Determine the [x, y] coordinate at the center of the cell enclosing the given text.  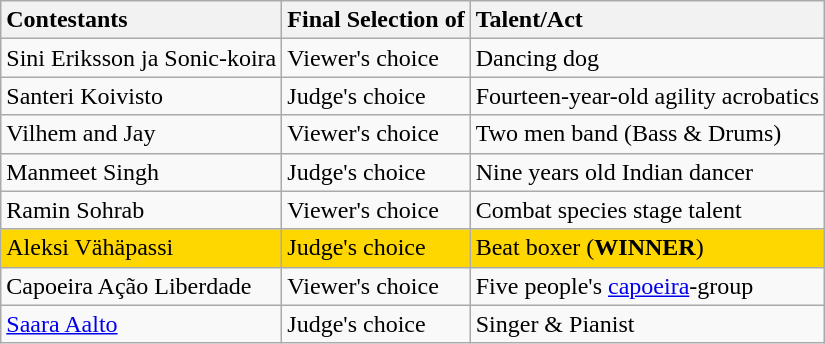
Aleksi Vähäpassi [142, 248]
Fourteen-year-old agility acrobatics [647, 96]
Manmeet Singh [142, 172]
Vilhem and Jay [142, 134]
Dancing dog [647, 58]
Combat species stage talent [647, 210]
Final Selection of [376, 20]
Capoeira Ação Liberdade [142, 286]
Two men band (Bass & Drums) [647, 134]
Santeri Koivisto [142, 96]
Beat boxer (WINNER) [647, 248]
Nine years old Indian dancer [647, 172]
Contestants [142, 20]
Five people's capoeira-group [647, 286]
Ramin Sohrab [142, 210]
Sini Eriksson ja Sonic-koira [142, 58]
Saara Aalto [142, 324]
Singer & Pianist [647, 324]
Talent/Act [647, 20]
